Capture the cell that displays the provided text and extract its [X, Y] central coordinate. 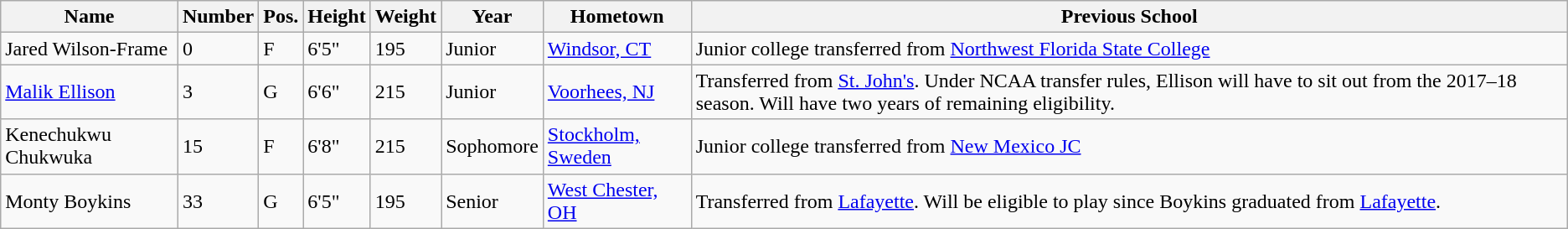
Windsor, CT [616, 49]
Junior college transferred from Northwest Florida State College [1129, 49]
Kenechukwu Chukwuka [90, 146]
Junior college transferred from New Mexico JC [1129, 146]
Weight [405, 17]
West Chester, OH [616, 201]
Sophomore [493, 146]
Jared Wilson-Frame [90, 49]
3 [218, 92]
Previous School [1129, 17]
6'8" [337, 146]
Hometown [616, 17]
Year [493, 17]
33 [218, 201]
Stockholm, Sweden [616, 146]
Monty Boykins [90, 201]
6'6" [337, 92]
Number [218, 17]
Pos. [281, 17]
Transferred from Lafayette. Will be eligible to play since Boykins graduated from Lafayette. [1129, 201]
Height [337, 17]
0 [218, 49]
Voorhees, NJ [616, 92]
Malik Ellison [90, 92]
15 [218, 146]
Name [90, 17]
Senior [493, 201]
